Find where the given text appears and provide that cell's center as [x, y] coordinate. 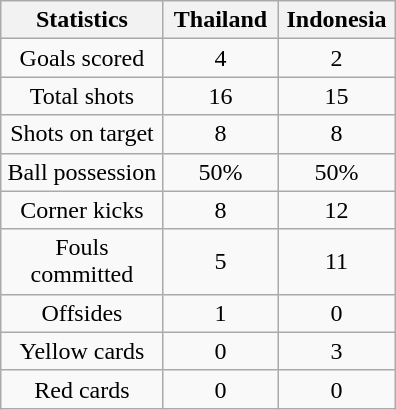
Yellow cards [82, 351]
Indonesia [337, 20]
15 [337, 96]
Corner kicks [82, 210]
Total shots [82, 96]
4 [220, 58]
Red cards [82, 389]
Thailand [220, 20]
16 [220, 96]
Offsides [82, 313]
Shots on target [82, 134]
3 [337, 351]
12 [337, 210]
Goals scored [82, 58]
Ball possession [82, 172]
1 [220, 313]
2 [337, 58]
11 [337, 262]
5 [220, 262]
Fouls committed [82, 262]
Statistics [82, 20]
